Scan for the cell matching the given text and deliver its [X, Y] coordinate at center. 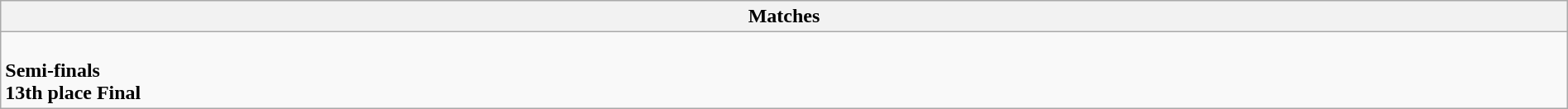
Matches [784, 17]
Semi-finals 13th place Final [784, 70]
